Search for the cell housing the specified text and yield its [x, y] center coordinate. 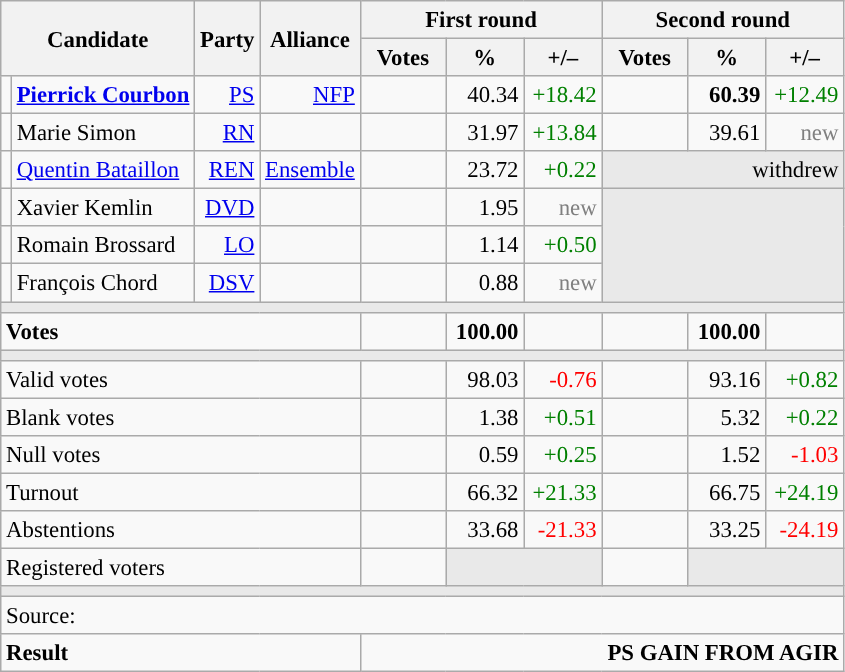
60.39 [726, 95]
Ensemble [310, 170]
39.61 [726, 133]
Null votes [180, 455]
-1.03 [805, 455]
98.03 [485, 379]
31.97 [485, 133]
DSV [228, 283]
+0.51 [563, 417]
LO [228, 245]
Romain Brossard [102, 245]
Result [180, 653]
+0.50 [563, 245]
Pierrick Courbon [102, 95]
-24.19 [805, 530]
Registered voters [180, 567]
1.14 [485, 245]
1.38 [485, 417]
33.25 [726, 530]
1.95 [485, 208]
Candidate [98, 38]
66.75 [726, 492]
66.32 [485, 492]
Marie Simon [102, 133]
Turnout [180, 492]
0.59 [485, 455]
+21.33 [563, 492]
+0.25 [563, 455]
First round [481, 20]
+18.42 [563, 95]
+13.84 [563, 133]
Blank votes [180, 417]
Valid votes [180, 379]
40.34 [485, 95]
PS GAIN FROM AGIR [602, 653]
+24.19 [805, 492]
+0.82 [805, 379]
RN [228, 133]
33.68 [485, 530]
François Chord [102, 283]
Second round [723, 20]
1.52 [726, 455]
PS [228, 95]
-21.33 [563, 530]
Xavier Kemlin [102, 208]
0.88 [485, 283]
withdrew [723, 170]
Alliance [310, 38]
Abstentions [180, 530]
Source: [422, 616]
+12.49 [805, 95]
23.72 [485, 170]
REN [228, 170]
NFP [310, 95]
Quentin Bataillon [102, 170]
DVD [228, 208]
-0.76 [563, 379]
5.32 [726, 417]
93.16 [726, 379]
Party [228, 38]
